Return the [X, Y] coordinate for the center point of the cell that contains the specified text.  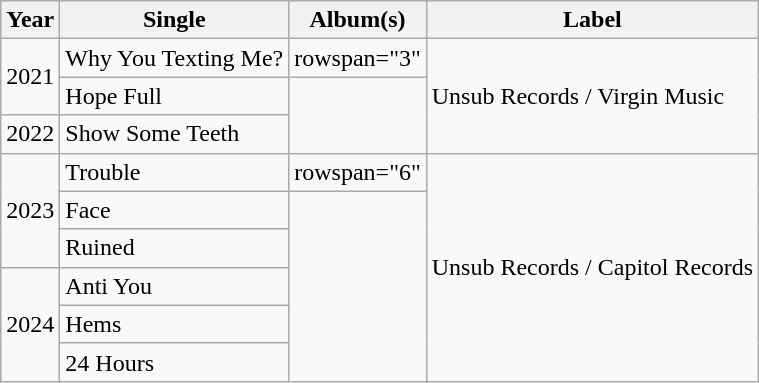
Why You Texting Me? [174, 58]
Label [592, 20]
rowspan="6" [358, 172]
Hope Full [174, 96]
Show Some Teeth [174, 134]
Year [30, 20]
2024 [30, 324]
rowspan="3" [358, 58]
Unsub Records / Capitol Records [592, 267]
Unsub Records / Virgin Music [592, 96]
2023 [30, 210]
2022 [30, 134]
Anti You [174, 286]
Hems [174, 324]
2021 [30, 77]
Ruined [174, 248]
Face [174, 210]
Trouble [174, 172]
Single [174, 20]
24 Hours [174, 362]
Album(s) [358, 20]
